Extract the (x, y) coordinate from the center of the cell holding the provided text.  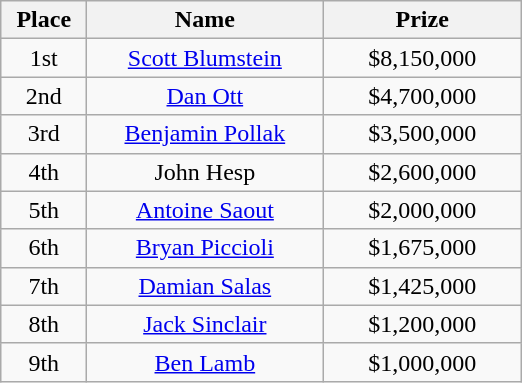
3rd (44, 134)
Damian Salas (205, 286)
7th (44, 286)
Name (205, 20)
8th (44, 324)
John Hesp (205, 172)
6th (44, 248)
Dan Ott (205, 96)
1st (44, 58)
Ben Lamb (205, 362)
$4,700,000 (422, 96)
Benjamin Pollak (205, 134)
9th (44, 362)
$8,150,000 (422, 58)
Antoine Saout (205, 210)
Scott Blumstein (205, 58)
$2,000,000 (422, 210)
2nd (44, 96)
Place (44, 20)
Bryan Piccioli (205, 248)
$1,675,000 (422, 248)
4th (44, 172)
$1,200,000 (422, 324)
$1,000,000 (422, 362)
$2,600,000 (422, 172)
$3,500,000 (422, 134)
$1,425,000 (422, 286)
5th (44, 210)
Jack Sinclair (205, 324)
Prize (422, 20)
